Detect which cell encompasses the target text, then output its [X, Y] center coordinate. 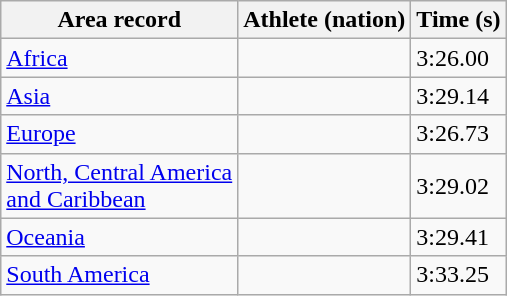
Africa [120, 58]
3:26.73 [458, 134]
Asia [120, 96]
3:29.41 [458, 237]
3:29.14 [458, 96]
3:29.02 [458, 186]
South America [120, 275]
Europe [120, 134]
Athlete (nation) [324, 20]
3:33.25 [458, 275]
Oceania [120, 237]
North, Central Americaand Caribbean [120, 186]
3:26.00 [458, 58]
Area record [120, 20]
Time (s) [458, 20]
